Provide the (X, Y) coordinate of the cell's center where the given text is located.  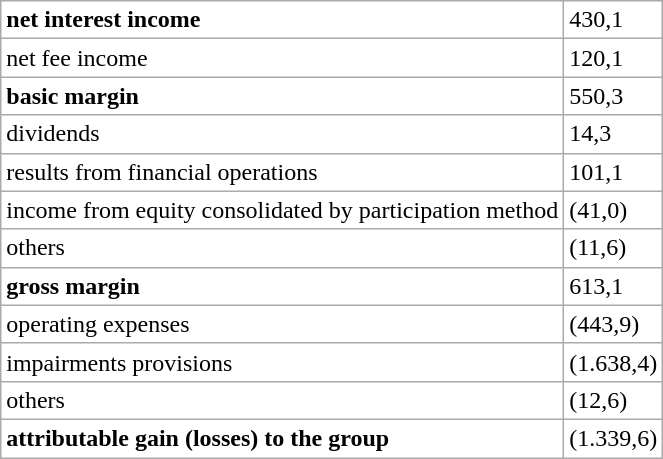
dividends (282, 134)
550,3 (614, 96)
gross margin (282, 286)
impairments provisions (282, 362)
(12,6) (614, 400)
results from financial operations (282, 172)
101,1 (614, 172)
(443,9) (614, 324)
(41,0) (614, 210)
attributable gain (losses) to the group (282, 438)
net interest income (282, 20)
net fee income (282, 58)
(11,6) (614, 248)
430,1 (614, 20)
613,1 (614, 286)
(1.339,6) (614, 438)
14,3 (614, 134)
120,1 (614, 58)
operating expenses (282, 324)
basic margin (282, 96)
income from equity consolidated by participation method (282, 210)
(1.638,4) (614, 362)
